Locate the cell with the specified text and output its (X, Y) center coordinate. 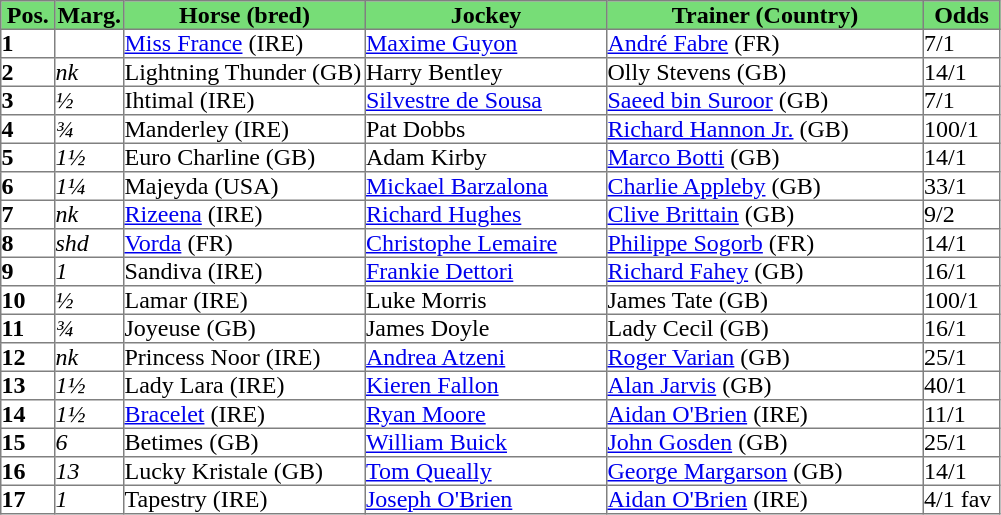
Joyeuse (GB) (245, 328)
Saeed bin Suroor (GB) (765, 100)
William Buick (486, 442)
Marg. (90, 15)
James Tate (GB) (765, 300)
33/1 (961, 186)
Lightning Thunder (GB) (245, 72)
10 (28, 300)
Pos. (28, 15)
Lamar (IRE) (245, 300)
Rizeena (IRE) (245, 214)
9 (28, 271)
4 (28, 129)
Philippe Sogorb (FR) (765, 243)
Horse (bred) (245, 15)
1¼ (90, 186)
Marco Botti (GB) (765, 157)
Lady Cecil (GB) (765, 328)
John Gosden (GB) (765, 442)
Maxime Guyon (486, 43)
8 (28, 243)
Richard Hughes (486, 214)
Adam Kirby (486, 157)
Miss France (IRE) (245, 43)
Pat Dobbs (486, 129)
Vorda (FR) (245, 243)
4/1 fav (961, 499)
Mickael Barzalona (486, 186)
shd (90, 243)
40/1 (961, 385)
Lucky Kristale (GB) (245, 471)
Roger Varian (GB) (765, 357)
12 (28, 357)
16 (28, 471)
Frankie Dettori (486, 271)
11/1 (961, 414)
Princess Noor (IRE) (245, 357)
Alan Jarvis (GB) (765, 385)
James Doyle (486, 328)
Silvestre de Sousa (486, 100)
2 (28, 72)
17 (28, 499)
Ryan Moore (486, 414)
11 (28, 328)
15 (28, 442)
Tom Queally (486, 471)
Odds (961, 15)
Sandiva (IRE) (245, 271)
Bracelet (IRE) (245, 414)
Olly Stevens (GB) (765, 72)
Richard Fahey (GB) (765, 271)
Betimes (GB) (245, 442)
George Margarson (GB) (765, 471)
Majeyda (USA) (245, 186)
Lady Lara (IRE) (245, 385)
Christophe Lemaire (486, 243)
Joseph O'Brien (486, 499)
3 (28, 100)
Andrea Atzeni (486, 357)
Tapestry (IRE) (245, 499)
Jockey (486, 15)
9/2 (961, 214)
5 (28, 157)
Ihtimal (IRE) (245, 100)
Manderley (IRE) (245, 129)
Luke Morris (486, 300)
Clive Brittain (GB) (765, 214)
7 (28, 214)
Euro Charline (GB) (245, 157)
Trainer (Country) (765, 15)
Charlie Appleby (GB) (765, 186)
Richard Hannon Jr. (GB) (765, 129)
Harry Bentley (486, 72)
Kieren Fallon (486, 385)
14 (28, 414)
André Fabre (FR) (765, 43)
